Provide the [X, Y] coordinate of the cell's center where the given text is located.  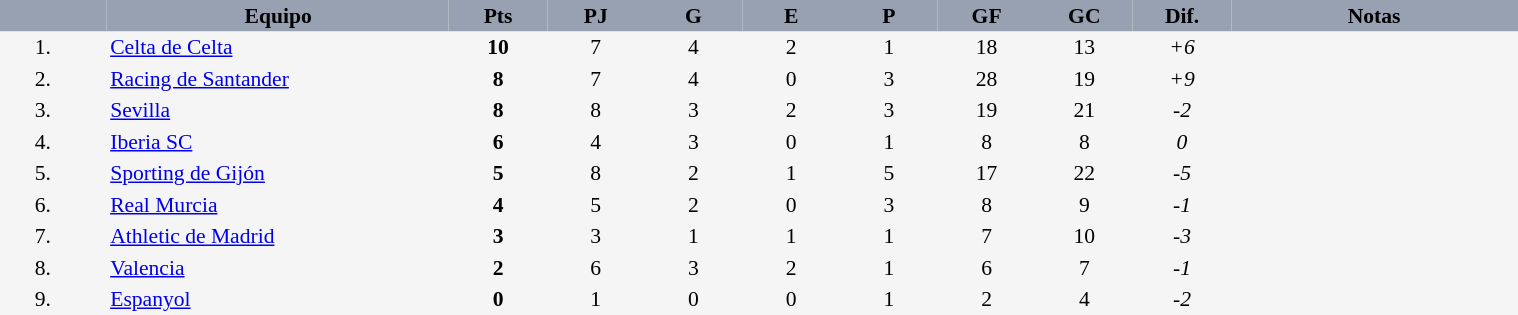
P [889, 16]
PJ [596, 16]
Real Murcia [278, 205]
Valencia [278, 268]
4. [28, 142]
Pts [498, 16]
Dif. [1182, 16]
Racing de Santander [278, 79]
-2 [1182, 110]
8. [28, 268]
+6 [1182, 48]
18 [987, 48]
GC [1084, 16]
Sevilla [278, 110]
-3 [1182, 236]
+9 [1182, 79]
Equipo [278, 16]
3. [28, 110]
22 [1084, 174]
E [791, 16]
-5 [1182, 174]
5. [28, 174]
Notas [1374, 16]
G [694, 16]
Celta de Celta [278, 48]
13 [1084, 48]
21 [1084, 110]
1. [28, 48]
Iberia SC [278, 142]
7. [28, 236]
2. [28, 79]
6. [28, 205]
Sporting de Gijón [278, 174]
9 [1084, 205]
17 [987, 174]
GF [987, 16]
Athletic de Madrid [278, 236]
28 [987, 79]
